For the text-containing cell, return its midpoint in [X, Y] coordinate format. 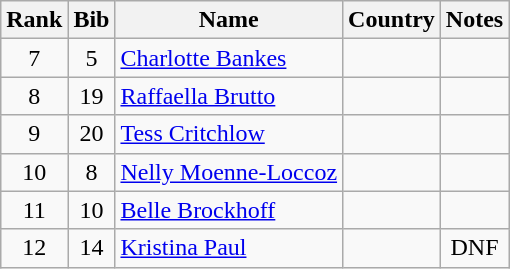
Rank [34, 20]
Charlotte Bankes [229, 58]
Bib [92, 20]
14 [92, 248]
Tess Critchlow [229, 134]
Nelly Moenne-Loccoz [229, 172]
Raffaella Brutto [229, 96]
7 [34, 58]
Name [229, 20]
Notes [474, 20]
DNF [474, 248]
19 [92, 96]
Kristina Paul [229, 248]
Belle Brockhoff [229, 210]
12 [34, 248]
Country [392, 20]
11 [34, 210]
20 [92, 134]
5 [92, 58]
9 [34, 134]
